Identify which cell holds the provided text, then report its [X, Y] central coordinate. 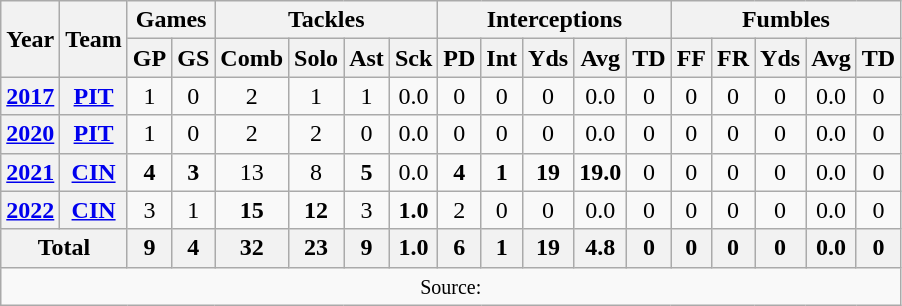
Total [64, 248]
FF [691, 58]
FR [734, 58]
2020 [30, 134]
Solo [316, 58]
6 [460, 248]
32 [252, 248]
13 [252, 172]
Tackles [326, 20]
5 [367, 172]
8 [316, 172]
19.0 [600, 172]
4.8 [600, 248]
Fumbles [786, 20]
Ast [367, 58]
23 [316, 248]
PD [460, 58]
Year [30, 39]
12 [316, 210]
GP [149, 58]
Team [94, 39]
GS [194, 58]
Source: [451, 286]
15 [252, 210]
Interceptions [554, 20]
Comb [252, 58]
Sck [413, 58]
2021 [30, 172]
2022 [30, 210]
Games [170, 20]
2017 [30, 96]
Int [502, 58]
